Pinpoint the cell where the given text exists, returning its [X, Y] midpoint coordinate. 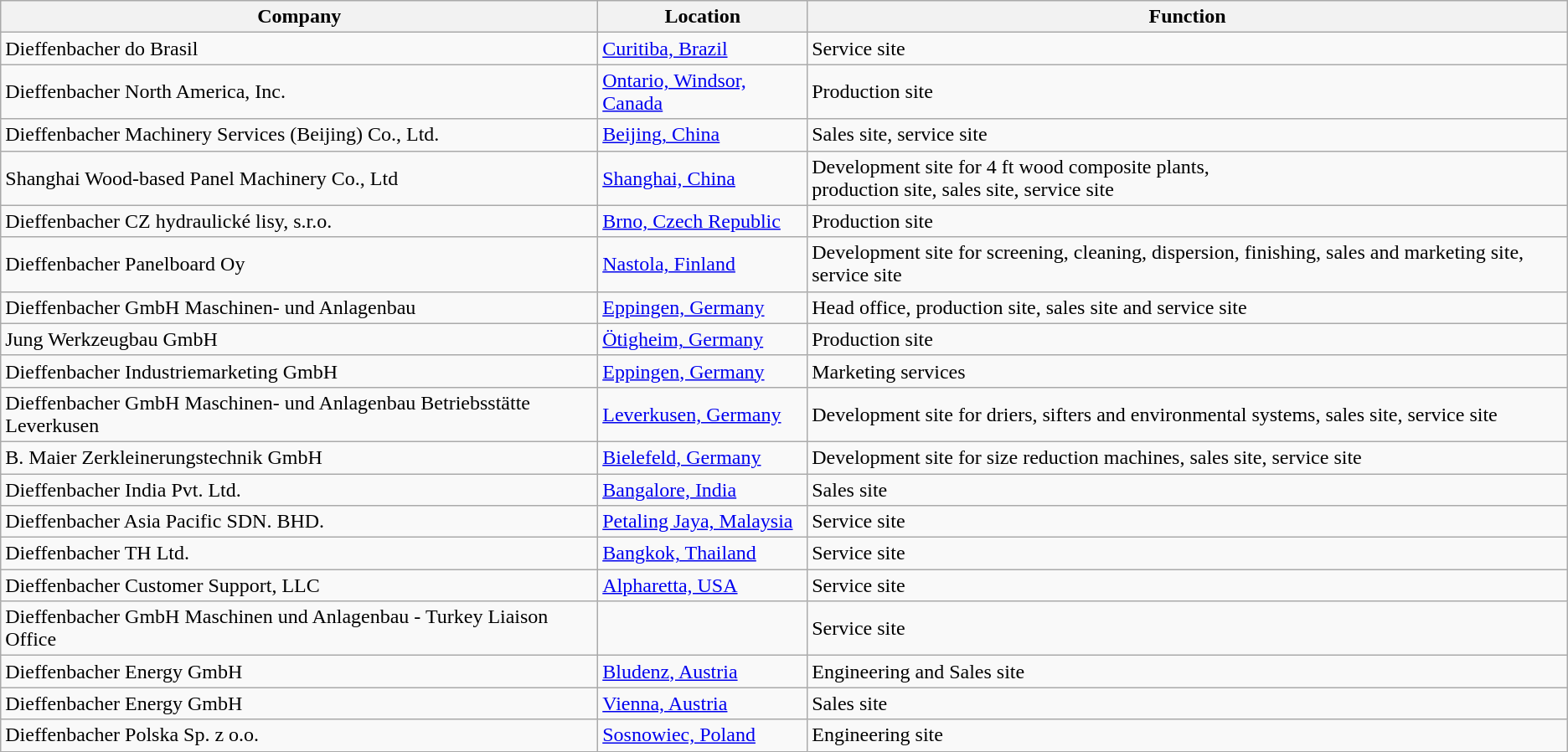
Bludenz, Austria [703, 672]
Development site for screening, cleaning, dispersion, finishing, sales and marketing site, service site [1188, 265]
Dieffenbacher Polska Sp. z o.o. [300, 735]
Dieffenbacher GmbH Maschinen- und Anlagenbau Betriebsstätte Leverkusen [300, 414]
Jung Werkzeugbau GmbH [300, 339]
Company [300, 17]
Sales site, service site [1188, 135]
Alpharetta, USA [703, 585]
Ötigheim, Germany [703, 339]
Development site for size reduction machines, sales site, service site [1188, 457]
Development site for 4 ft wood composite plants,production site, sales site, service site [1188, 178]
Engineering and Sales site [1188, 672]
Sosnowiec, Poland [703, 735]
Ontario, Windsor, Canada [703, 92]
Leverkusen, Germany [703, 414]
Dieffenbacher Panelboard Oy [300, 265]
Location [703, 17]
Dieffenbacher North America, Inc. [300, 92]
Dieffenbacher India Pvt. Ltd. [300, 490]
Petaling Jaya, Malaysia [703, 522]
Bielefeld, Germany [703, 457]
Engineering site [1188, 735]
Curitiba, Brazil [703, 49]
Dieffenbacher Machinery Services (Beijing) Co., Ltd. [300, 135]
Function [1188, 17]
Dieffenbacher Asia Pacific SDN. BHD. [300, 522]
Bangalore, India [703, 490]
Dieffenbacher TH Ltd. [300, 554]
Dieffenbacher GmbH Maschinen- und Anlagenbau [300, 307]
Nastola, Finland [703, 265]
Bangkok, Thailand [703, 554]
Shanghai Wood-based Panel Machinery Co., Ltd [300, 178]
Shanghai, China [703, 178]
Beijing, China [703, 135]
Dieffenbacher do Brasil [300, 49]
Head office, production site, sales site and service site [1188, 307]
Marketing services [1188, 371]
Dieffenbacher CZ hydraulické lisy, s.r.o. [300, 221]
Dieffenbacher Industriemarketing GmbH [300, 371]
Vienna, Austria [703, 703]
B. Maier Zerkleinerungstechnik GmbH [300, 457]
Development site for driers, sifters and environmental systems, sales site, service site [1188, 414]
Dieffenbacher GmbH Maschinen und Anlagenbau - Turkey Liaison Office [300, 628]
Dieffenbacher Customer Support, LLC [300, 585]
Brno, Czech Republic [703, 221]
